Output the [x, y] coordinate of the center of the cell containing the given text.  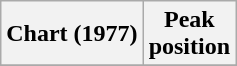
Peakposition [189, 34]
Chart (1977) [72, 34]
